Find where the given text appears and provide that cell's center as [X, Y] coordinate. 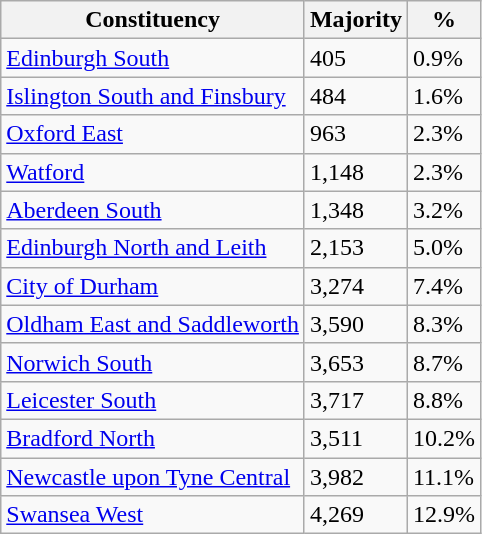
8.3% [444, 324]
963 [356, 134]
2,153 [356, 248]
3,653 [356, 362]
Bradford North [153, 438]
Leicester South [153, 400]
Aberdeen South [153, 210]
10.2% [444, 438]
1,348 [356, 210]
Oxford East [153, 134]
12.9% [444, 515]
Norwich South [153, 362]
4,269 [356, 515]
405 [356, 58]
Newcastle upon Tyne Central [153, 477]
0.9% [444, 58]
Watford [153, 172]
3,590 [356, 324]
Islington South and Finsbury [153, 96]
3,982 [356, 477]
8.8% [444, 400]
3,274 [356, 286]
11.1% [444, 477]
Majority [356, 20]
Edinburgh North and Leith [153, 248]
3,717 [356, 400]
3.2% [444, 210]
Constituency [153, 20]
1.6% [444, 96]
7.4% [444, 286]
5.0% [444, 248]
Swansea West [153, 515]
3,511 [356, 438]
1,148 [356, 172]
Edinburgh South [153, 58]
City of Durham [153, 286]
% [444, 20]
8.7% [444, 362]
484 [356, 96]
Oldham East and Saddleworth [153, 324]
